Return the [x, y] coordinate for the center point of the cell that contains the specified text.  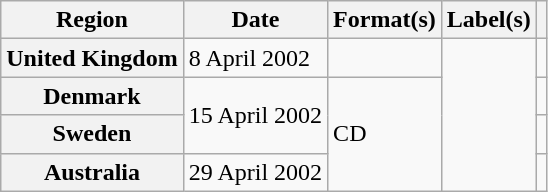
Denmark [92, 96]
8 April 2002 [255, 58]
Region [92, 20]
Date [255, 20]
15 April 2002 [255, 115]
Label(s) [488, 20]
CD [385, 134]
Format(s) [385, 20]
Sweden [92, 134]
29 April 2002 [255, 172]
United Kingdom [92, 58]
Australia [92, 172]
